Provide the (X, Y) coordinate of the cell's center where the given text is located.  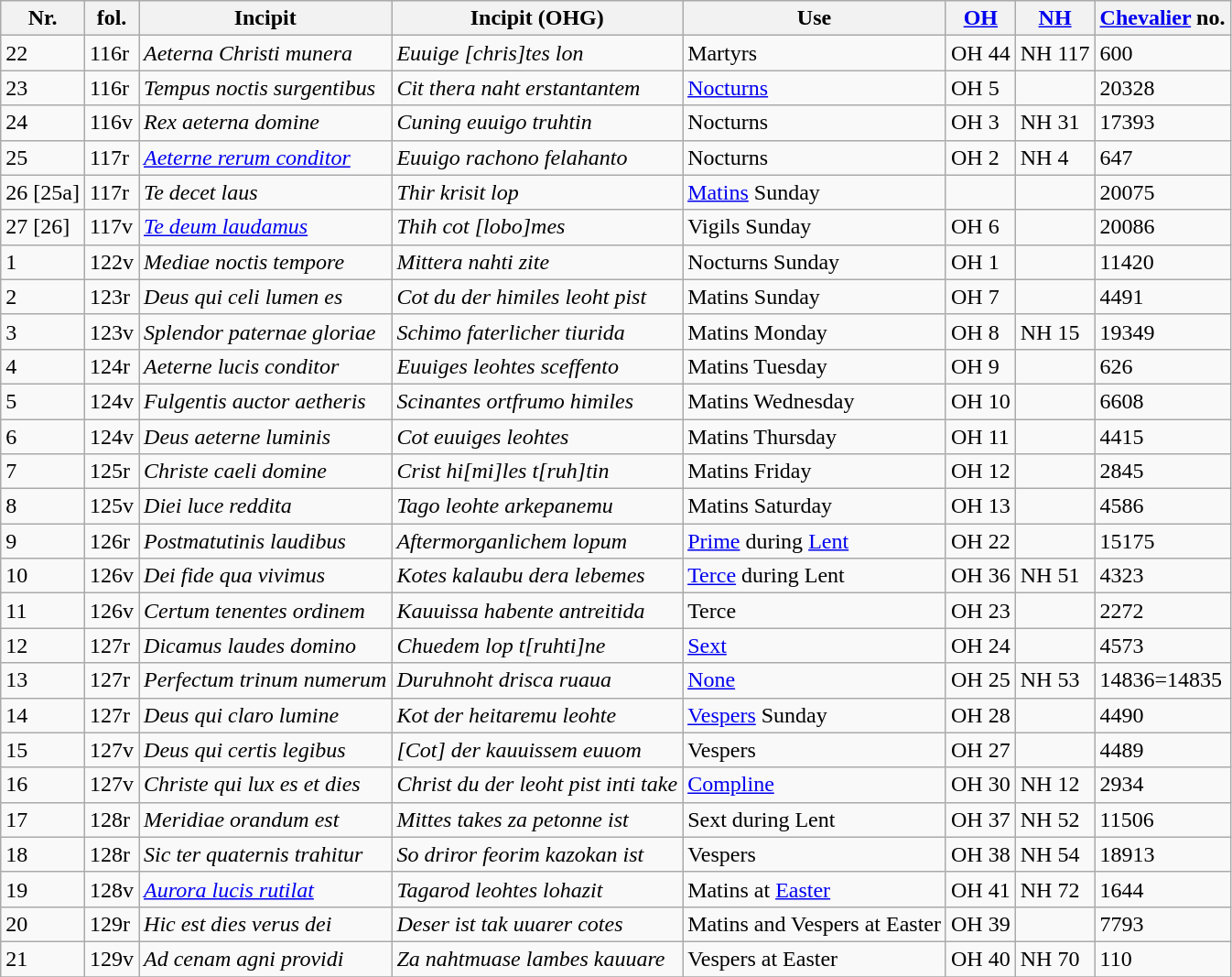
15175 (1162, 541)
647 (1162, 157)
OH 11 (980, 437)
26 [25a] (43, 192)
Dicamus laudes domino (265, 646)
123r (112, 297)
4 (43, 366)
Prime during Lent (815, 541)
17393 (1162, 123)
Sext during Lent (815, 820)
Te deum laudamus (265, 227)
128v (112, 889)
2272 (1162, 611)
4490 (1162, 715)
125r (112, 472)
[Cot] der kauuissem euuom (537, 750)
626 (1162, 366)
600 (1162, 53)
NH 70 (1054, 959)
27 [26] (43, 227)
NH 54 (1054, 854)
Euuigo rachono felahanto (537, 157)
OH 37 (980, 820)
Euuiges leohtes sceffento (537, 366)
NH 12 (1054, 785)
OH 27 (980, 750)
Sext (815, 646)
126r (112, 541)
OH 40 (980, 959)
OH 6 (980, 227)
Mittes takes za petonne ist (537, 820)
129v (112, 959)
23 (43, 88)
12 (43, 646)
24 (43, 123)
22 (43, 53)
fol. (112, 18)
4586 (1162, 506)
Deus qui claro lumine (265, 715)
9 (43, 541)
Christ du der leoht pist inti take (537, 785)
2934 (1162, 785)
1 (43, 262)
Matins Saturday (815, 506)
Aurora lucis rutilat (265, 889)
OH 25 (980, 680)
Incipit (265, 18)
5 (43, 401)
125v (112, 506)
Za nahtmuase lambes kauuare (537, 959)
OH 12 (980, 472)
Certum tenentes ordinem (265, 611)
123v (112, 331)
So driror feorim kazokan ist (537, 854)
Vigils Sunday (815, 227)
18913 (1162, 854)
Mediae noctis tempore (265, 262)
4489 (1162, 750)
4491 (1162, 297)
Chuedem lop t[ruhti]ne (537, 646)
NH 53 (1054, 680)
Tempus noctis surgentibus (265, 88)
2 (43, 297)
Christe qui lux es et dies (265, 785)
1644 (1162, 889)
OH 39 (980, 924)
OH 38 (980, 854)
Scinantes ortfrumo himiles (537, 401)
20075 (1162, 192)
OH (980, 18)
Nocturns Sunday (815, 262)
Schimo faterlicher tiurida (537, 331)
110 (1162, 959)
Dei fide qua vivimus (265, 576)
Sic ter quaternis trahitur (265, 854)
Tago leohte arkepanemu (537, 506)
Crist hi[mi]les t[ruh]tin (537, 472)
Mittera nahti zite (537, 262)
NH 31 (1054, 123)
OH 13 (980, 506)
Te decet laus (265, 192)
Vespers at Easter (815, 959)
Matins and Vespers at Easter (815, 924)
4573 (1162, 646)
Cuning euuigo truhtin (537, 123)
Perfectum trinum numerum (265, 680)
Splendor paternae gloriae (265, 331)
25 (43, 157)
NH 117 (1054, 53)
Kot der heitaremu leohte (537, 715)
11 (43, 611)
21 (43, 959)
OH 44 (980, 53)
Aeterna Christi munera (265, 53)
NH 52 (1054, 820)
11420 (1162, 262)
Cot du der himiles leoht pist (537, 297)
7793 (1162, 924)
NH 4 (1054, 157)
OH 8 (980, 331)
Deus qui certis legibus (265, 750)
20086 (1162, 227)
Matins at Easter (815, 889)
16 (43, 785)
Compline (815, 785)
Meridiae orandum est (265, 820)
OH 22 (980, 541)
Chevalier no. (1162, 18)
122v (112, 262)
14 (43, 715)
Ad cenam agni providi (265, 959)
Postmatutinis laudibus (265, 541)
116v (112, 123)
OH 28 (980, 715)
18 (43, 854)
Diei luce reddita (265, 506)
OH 24 (980, 646)
OH 1 (980, 262)
OH 2 (980, 157)
10 (43, 576)
13 (43, 680)
OH 9 (980, 366)
Deus qui celi lumen es (265, 297)
14836=14835 (1162, 680)
NH 51 (1054, 576)
Kauuissa habente antreitida (537, 611)
OH 7 (980, 297)
Fulgentis auctor aetheris (265, 401)
OH 3 (980, 123)
OH 23 (980, 611)
4323 (1162, 576)
Aeterne lucis conditor (265, 366)
NH 15 (1054, 331)
Matins Thursday (815, 437)
Christe caeli domine (265, 472)
11506 (1162, 820)
2845 (1162, 472)
Use (815, 18)
20328 (1162, 88)
Matins Tuesday (815, 366)
7 (43, 472)
Cot euuiges leohtes (537, 437)
Duruhnoht drisca ruaua (537, 680)
4415 (1162, 437)
Aftermorganlichem lopum (537, 541)
OH 5 (980, 88)
3 (43, 331)
NH (1054, 18)
Incipit (OHG) (537, 18)
15 (43, 750)
Matins Monday (815, 331)
Thir krisit lop (537, 192)
Aeterne rerum conditor (265, 157)
6 (43, 437)
Deus aeterne luminis (265, 437)
None (815, 680)
Matins Friday (815, 472)
6608 (1162, 401)
8 (43, 506)
Thih cot [lobo]mes (537, 227)
Terce (815, 611)
OH 10 (980, 401)
OH 36 (980, 576)
Cit thera naht erstantantem (537, 88)
Hic est dies verus dei (265, 924)
Matins Wednesday (815, 401)
OH 30 (980, 785)
Tagarod leohtes lohazit (537, 889)
19 (43, 889)
17 (43, 820)
Euuige [chris]tes lon (537, 53)
20 (43, 924)
124r (112, 366)
Vespers Sunday (815, 715)
Rex aeterna domine (265, 123)
Terce during Lent (815, 576)
129r (112, 924)
OH 41 (980, 889)
Kotes kalaubu dera lebemes (537, 576)
19349 (1162, 331)
117v (112, 227)
Nr. (43, 18)
Martyrs (815, 53)
Deser ist tak uuarer cotes (537, 924)
NH 72 (1054, 889)
